Determine the [X, Y] coordinate at the center of the cell enclosing the given text.  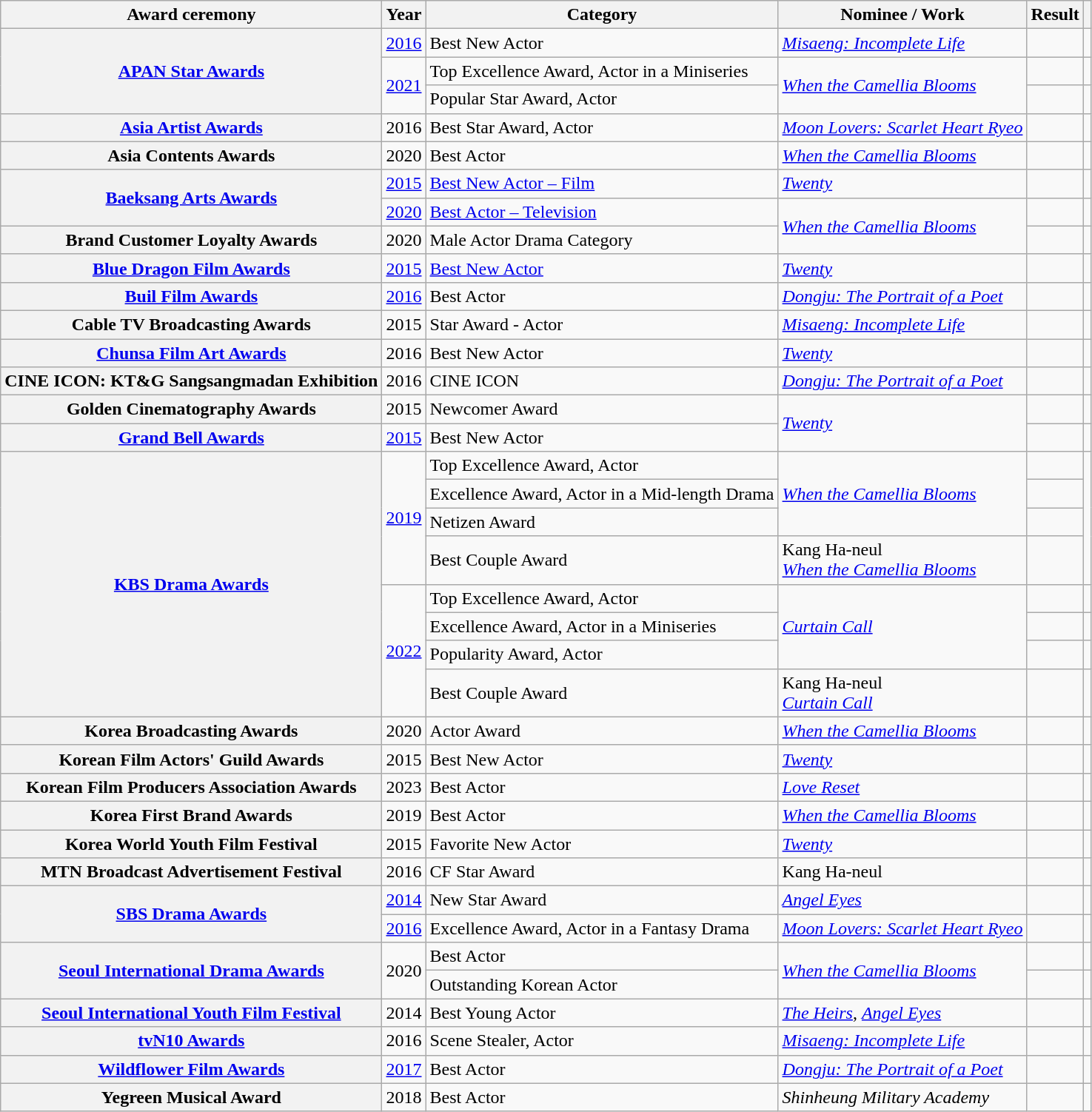
Top Excellence Award, Actor in a Miniseries [602, 71]
Excellence Award, Actor in a Fantasy Drama [602, 928]
Netizen Award [602, 522]
Asia Contents Awards [191, 155]
Kang Ha-neul Curtain Call [902, 693]
Cable TV Broadcasting Awards [191, 324]
Chunsa Film Art Awards [191, 353]
Wildflower Film Awards [191, 1069]
Best Actor – Television [602, 212]
The Heirs, Angel Eyes [902, 1013]
Seoul International Drama Awards [191, 971]
Seoul International Youth Film Festival [191, 1013]
Korean Film Actors' Guild Awards [191, 759]
CINE ICON [602, 381]
SBS Drama Awards [191, 914]
Scene Stealer, Actor [602, 1041]
CINE ICON: KT&G Sangsangmadan Exhibition [191, 381]
Result [1055, 15]
Kang Ha-neul [902, 872]
Outstanding Korean Actor [602, 985]
New Star Award [602, 900]
Excellence Award, Actor in a Mid-length Drama [602, 494]
Blue Dragon Film Awards [191, 268]
Korean Film Producers Association Awards [191, 787]
Buil Film Awards [191, 296]
Best Young Actor [602, 1013]
Baeksang Arts Awards [191, 198]
Golden Cinematography Awards [191, 409]
Korea Broadcasting Awards [191, 731]
Category [602, 15]
Brand Customer Loyalty Awards [191, 240]
CF Star Award [602, 872]
Asia Artist Awards [191, 127]
Year [404, 15]
Award ceremony [191, 15]
Newcomer Award [602, 409]
Shinheung Military Academy [902, 1097]
MTN Broadcast Advertisement Festival [191, 872]
Actor Award [602, 731]
Popular Star Award, Actor [602, 99]
Best New Actor – Film [602, 184]
Popularity Award, Actor [602, 654]
tvN10 Awards [191, 1041]
2018 [404, 1097]
Best Star Award, Actor [602, 127]
Yegreen Musical Award [191, 1097]
Angel Eyes [902, 900]
Grand Bell Awards [191, 438]
2023 [404, 787]
2021 [404, 85]
KBS Drama Awards [191, 584]
Excellence Award, Actor in a Miniseries [602, 626]
APAN Star Awards [191, 71]
2022 [404, 650]
Kang Ha-neul When the Camellia Blooms [902, 560]
Korea World Youth Film Festival [191, 843]
Male Actor Drama Category [602, 240]
Curtain Call [902, 626]
Korea First Brand Awards [191, 815]
Star Award - Actor [602, 324]
Nominee / Work [902, 15]
2017 [404, 1069]
Love Reset [902, 787]
Favorite New Actor [602, 843]
